Extract the (X, Y) coordinate from the center of the cell holding the provided text.  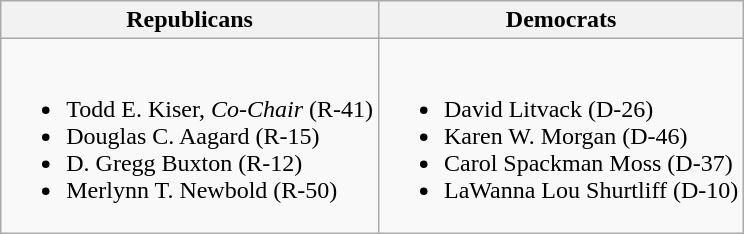
Democrats (560, 20)
Todd E. Kiser, Co-Chair (R-41)Douglas C. Aagard (R-15)D. Gregg Buxton (R-12)Merlynn T. Newbold (R-50) (190, 136)
David Litvack (D-26)Karen W. Morgan (D-46)Carol Spackman Moss (D-37)LaWanna Lou Shurtliff (D-10) (560, 136)
Republicans (190, 20)
